Scan for the cell matching the given text and deliver its [X, Y] coordinate at center. 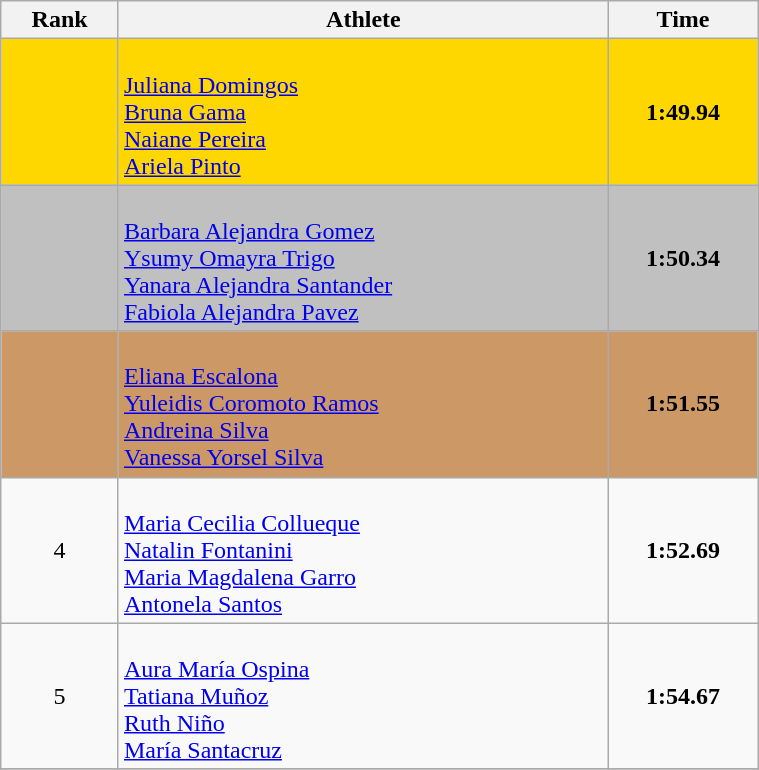
1:52.69 [682, 550]
Rank [60, 20]
Maria Cecilia ColluequeNatalin FontaniniMaria Magdalena GarroAntonela Santos [363, 550]
1:50.34 [682, 258]
Juliana DomingosBruna GamaNaiane PereiraAriela Pinto [363, 112]
Barbara Alejandra GomezYsumy Omayra TrigoYanara Alejandra SantanderFabiola Alejandra Pavez [363, 258]
1:54.67 [682, 696]
1:51.55 [682, 404]
5 [60, 696]
Athlete [363, 20]
Eliana EscalonaYuleidis Coromoto RamosAndreina SilvaVanessa Yorsel Silva [363, 404]
Aura María OspinaTatiana MuñozRuth NiñoMaría Santacruz [363, 696]
1:49.94 [682, 112]
4 [60, 550]
Time [682, 20]
